Output the (X, Y) coordinate of the center of the cell containing the given text.  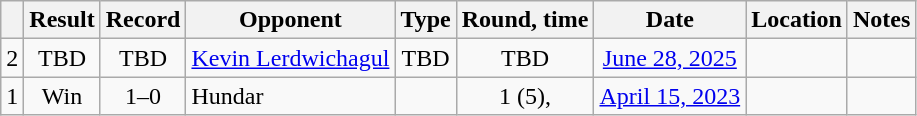
Opponent (290, 20)
Date (670, 20)
Type (426, 20)
Location (797, 20)
Kevin Lerdwichagul (290, 58)
June 28, 2025 (670, 58)
1 (12, 96)
1 (5), (525, 96)
Record (143, 20)
1–0 (143, 96)
Round, time (525, 20)
Win (62, 96)
Notes (881, 20)
Hundar (290, 96)
2 (12, 58)
Result (62, 20)
April 15, 2023 (670, 96)
